Determine the [x, y] coordinate at the center of the cell enclosing the given text.  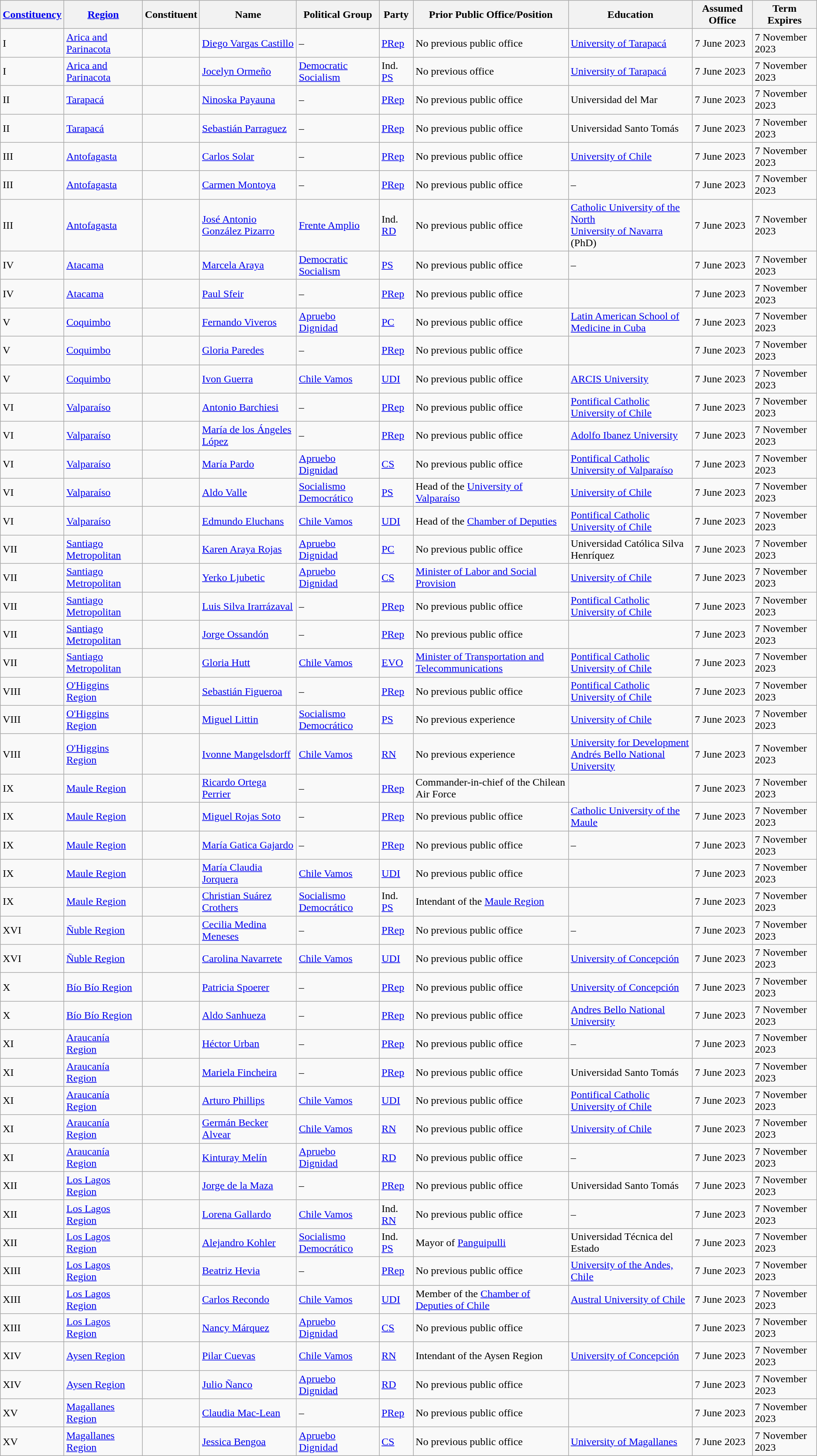
Party [396, 15]
Miguel Rojas Soto [248, 816]
Alejandro Kohler [248, 1242]
Lorena Gallardo [248, 1214]
Aldo Sanhueza [248, 1015]
Miguel Littin [248, 719]
Ivonne Mangelsdorff [248, 754]
Universidad Católica Silva Henríquez [630, 549]
Jocelyn Ormeño [248, 72]
Universidad Técnica del Estado [630, 1242]
Minister of Labor and Social Provision [491, 578]
Christian Suárez Crothers [248, 902]
Paul Sfeir [248, 293]
José Antonio González Pizarro [248, 225]
Gloria Hutt [248, 663]
University of the Andes, Chile [630, 1271]
ARCIS University [630, 379]
Name [248, 15]
Intendant of the Aysen Region [491, 1356]
Constituency [32, 15]
Ninoska Payauna [248, 100]
Aldo Valle [248, 492]
Education [630, 15]
Yerko Ljubetic [248, 578]
Patricia Spoerer [248, 987]
University of Magallanes [630, 1441]
María Pardo [248, 464]
Intendant of the Maule Region [491, 902]
Gloria Paredes [248, 350]
Frente Amplio [338, 225]
Edmundo Eluchans [248, 521]
Fernando Viveros [248, 322]
Carlos Solar [248, 156]
Luis Silva Irarrázaval [248, 606]
Diego Vargas Castillo [248, 43]
Head of the University of Valparaíso [491, 492]
Jorge de la Maza [248, 1185]
Jorge Ossandón [248, 635]
Arturo Phillips [248, 1101]
Catholic University of the Maule [630, 816]
Kinturay Melín [248, 1157]
Beatriz Hevia [248, 1271]
Prior Public Office/Position [491, 15]
Héctor Urban [248, 1044]
Carmen Montoya [248, 185]
Mayor of Panguipulli [491, 1242]
Constituent [171, 15]
Commander-in-chief of the Chilean Air Force [491, 788]
Member of the Chamber of Deputies of Chile [491, 1299]
Assumed Office [722, 15]
Germán Becker Alvear [248, 1129]
Jessica Bengoa [248, 1441]
No previous office [491, 72]
María Gatica Gajardo [248, 845]
Minister of Transportation and Telecommunications [491, 663]
Carlos Recondo [248, 1299]
Political Group [338, 15]
Cecilia Medina Meneses [248, 931]
Catholic University of the NorthUniversity of Navarra (PhD) [630, 225]
Sebastián Figueroa [248, 691]
Claudia Mac-Lean [248, 1413]
Term Expires [785, 15]
Head of the Chamber of Deputies [491, 521]
Nancy Márquez [248, 1328]
Karen Araya Rojas [248, 549]
Pontifical Catholic University of Valparaíso [630, 464]
Mariela Fincheira [248, 1072]
María Claudia Jorquera [248, 874]
Antonio Barchiesi [248, 408]
Adolfo Ibanez University [630, 436]
Region [103, 15]
Austral University of Chile [630, 1299]
Ind. RN [396, 1214]
Ind. RD [396, 225]
EVO [396, 663]
Universidad del Mar [630, 100]
Marcela Araya [248, 265]
Andres Bello National University [630, 1015]
Ivon Guerra [248, 379]
Latin American School of Medicine in Cuba [630, 322]
Pilar Cuevas [248, 1356]
Julio Ñanco [248, 1384]
Carolina Navarrete [248, 958]
Ricardo Ortega Perrier [248, 788]
María de los Ángeles López [248, 436]
Sebastián Parraguez [248, 128]
University for DevelopmentAndrés Bello National University [630, 754]
